Return (X, Y) of the center of cell containing provided text 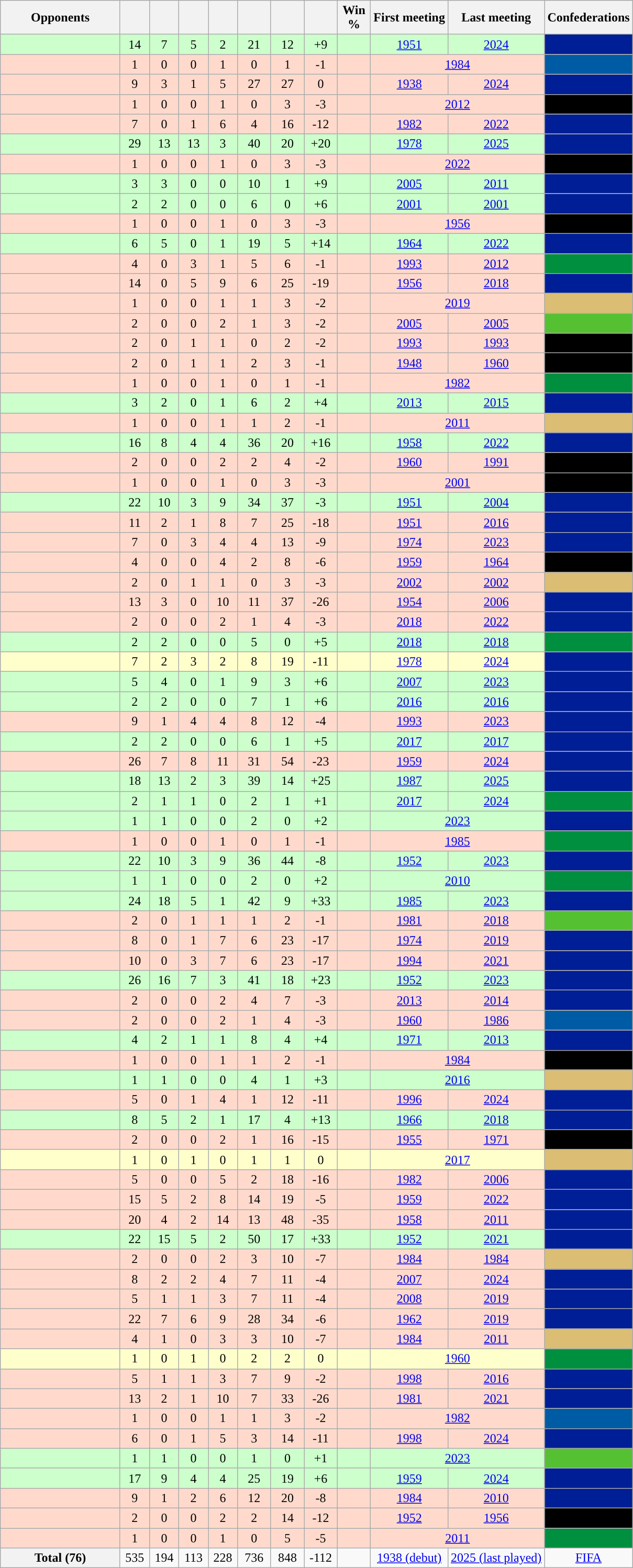
Total (76) (61, 1558)
Last meeting (496, 18)
535 (135, 1558)
1986 (496, 1020)
41 (254, 980)
113 (193, 1558)
+20 (321, 144)
48 (287, 1220)
+16 (321, 443)
40 (254, 144)
31 (254, 761)
1938 (409, 84)
42 (254, 900)
+14 (321, 243)
-16 (321, 1179)
1996 (409, 1100)
Confederations (588, 18)
848 (287, 1558)
-9 (321, 542)
24 (135, 900)
2015 (496, 403)
228 (223, 1558)
28 (254, 1319)
1987 (409, 781)
+13 (321, 1120)
50 (254, 1239)
194 (164, 1558)
2025 (last played) (496, 1558)
2004 (496, 502)
-15 (321, 1140)
Win % (354, 18)
1991 (496, 462)
1994 (409, 961)
1962 (409, 1319)
2008 (409, 1299)
33 (287, 1398)
1955 (409, 1140)
-35 (321, 1220)
+3 (321, 1080)
-112 (321, 1558)
1948 (409, 363)
736 (254, 1558)
1954 (409, 602)
-18 (321, 522)
+23 (321, 980)
1966 (409, 1120)
21 (254, 44)
29 (135, 144)
FIFA (588, 1558)
1938 (debut) (409, 1558)
54 (287, 761)
First meeting (409, 18)
39 (254, 781)
+25 (321, 781)
44 (287, 861)
Opponents (61, 18)
2014 (496, 1000)
-19 (321, 284)
-23 (321, 761)
